For the text-containing cell, return its midpoint in (X, Y) coordinate format. 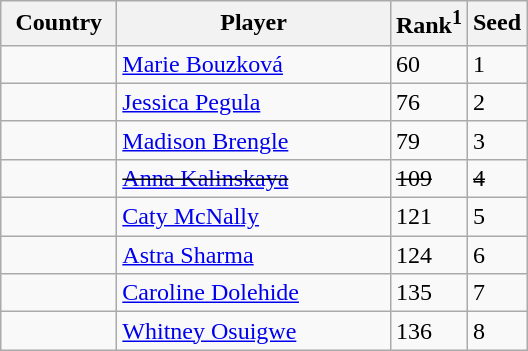
Astra Sharma (254, 255)
Marie Bouzková (254, 64)
6 (496, 255)
Madison Brengle (254, 140)
124 (428, 255)
109 (428, 178)
121 (428, 217)
Player (254, 24)
4 (496, 178)
Country (59, 24)
76 (428, 102)
Seed (496, 24)
135 (428, 293)
60 (428, 64)
7 (496, 293)
Caroline Dolehide (254, 293)
136 (428, 331)
Whitney Osuigwe (254, 331)
Jessica Pegula (254, 102)
2 (496, 102)
Anna Kalinskaya (254, 178)
79 (428, 140)
Rank1 (428, 24)
3 (496, 140)
1 (496, 64)
8 (496, 331)
Caty McNally (254, 217)
5 (496, 217)
